For the text-containing cell, return its midpoint in [x, y] coordinate format. 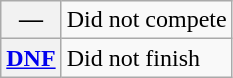
DNF [31, 58]
Did not finish [146, 58]
— [31, 20]
Did not compete [146, 20]
